Return (X, Y) of the center of cell containing provided text 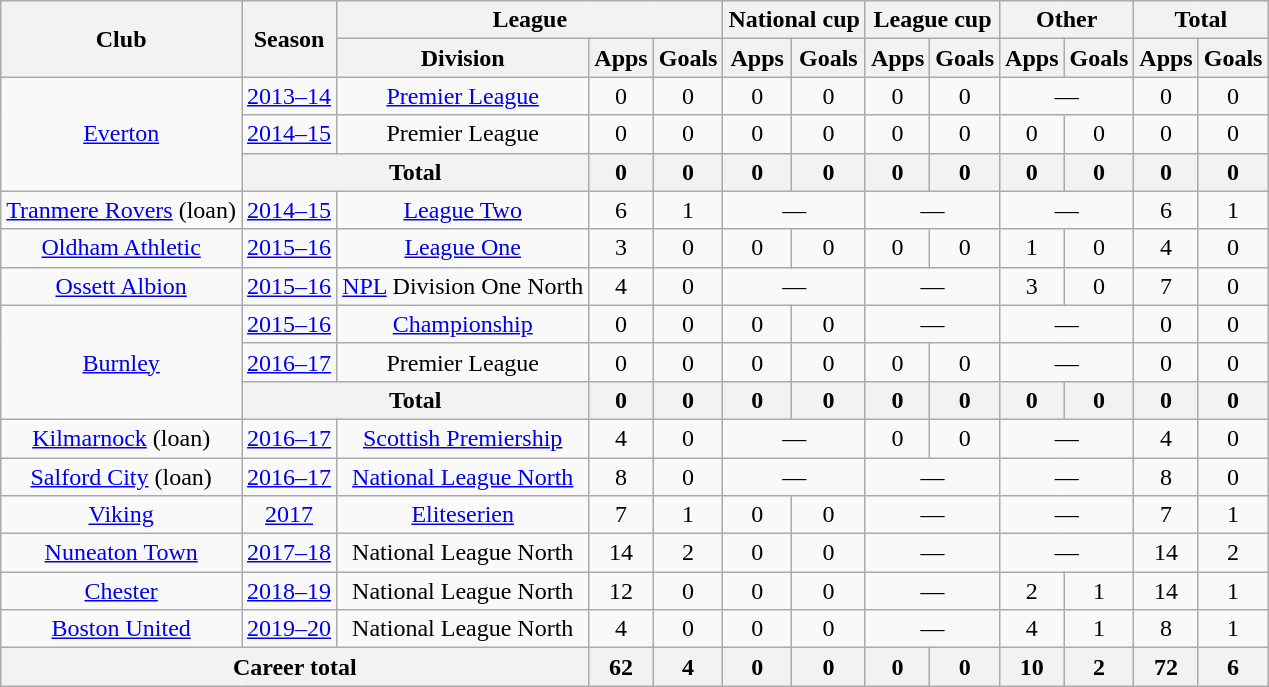
Everton (122, 134)
62 (621, 667)
National cup (794, 20)
12 (621, 591)
Ossett Albion (122, 286)
Viking (122, 515)
Club (122, 39)
Division (463, 58)
Eliteserien (463, 515)
Nuneaton Town (122, 553)
2018–19 (290, 591)
Tranmere Rovers (loan) (122, 210)
Boston United (122, 629)
2017 (290, 515)
Oldham Athletic (122, 248)
NPL Division One North (463, 286)
2013–14 (290, 96)
Other (1067, 20)
Chester (122, 591)
2017–18 (290, 553)
League (530, 20)
Season (290, 39)
Kilmarnock (loan) (122, 438)
League One (463, 248)
Championship (463, 324)
10 (1032, 667)
League cup (932, 20)
2019–20 (290, 629)
Career total (295, 667)
72 (1166, 667)
Burnley (122, 362)
Salford City (loan) (122, 477)
League Two (463, 210)
Scottish Premiership (463, 438)
